Determine the [x, y] coordinate at the center of the cell enclosing the given text.  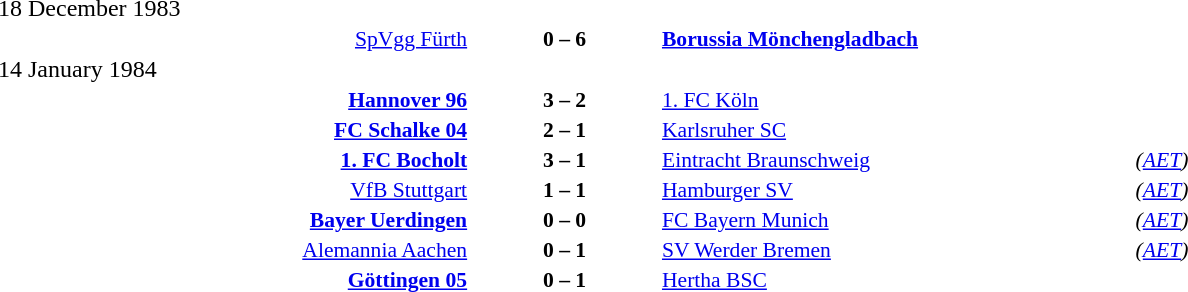
0 – 1 [564, 250]
1 – 1 [564, 190]
0 – 6 [564, 38]
SV Werder Bremen [896, 250]
FC Bayern Munich [896, 220]
Hamburger SV [896, 190]
Borussia Mönchengladbach [896, 38]
Eintracht Braunschweig [896, 160]
3 – 2 [564, 100]
1. FC Köln [896, 100]
2 – 1 [564, 130]
0 – 0 [564, 220]
Karlsruher SC [896, 130]
3 – 1 [564, 160]
